Pinpoint the cell where the given text exists, returning its [x, y] midpoint coordinate. 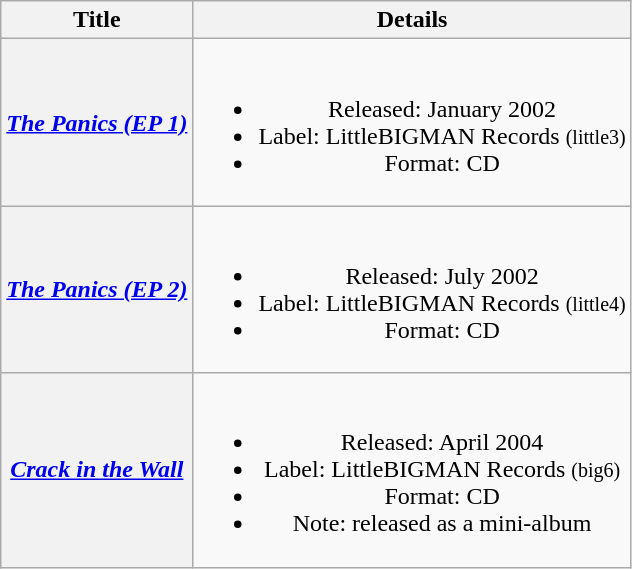
Released: January 2002Label: LittleBIGMAN Records (little3)Format: CD [412, 122]
The Panics (EP 2) [97, 290]
Details [412, 20]
The Panics (EP 1) [97, 122]
Released: April 2004Label: LittleBIGMAN Records (big6)Format: CDNote: released as a mini-album [412, 470]
Crack in the Wall [97, 470]
Released: July 2002Label: LittleBIGMAN Records (little4)Format: CD [412, 290]
Title [97, 20]
